Return the (x, y) coordinate for the center point of the cell that contains the specified text.  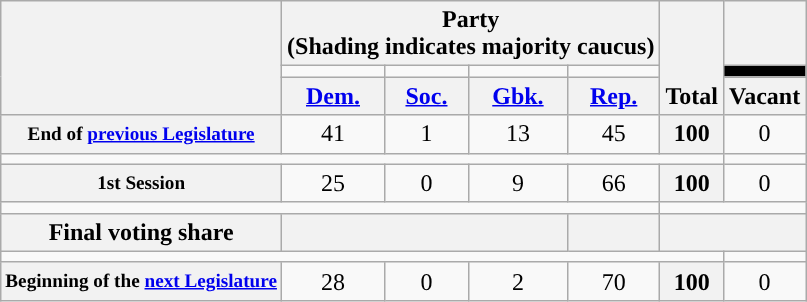
1st Session (142, 183)
28 (334, 281)
Total (692, 58)
66 (614, 183)
Vacant (764, 96)
End of previous Legislature (142, 134)
Rep. (614, 96)
45 (614, 134)
Party (Shading indicates majority caucus) (471, 34)
Beginning of the next Legislature (142, 281)
41 (334, 134)
2 (518, 281)
25 (334, 183)
Final voting share (142, 232)
1 (426, 134)
Gbk. (518, 96)
9 (518, 183)
13 (518, 134)
Dem. (334, 96)
Soc. (426, 96)
70 (614, 281)
